Pinpoint the cell where the given text exists, returning its (X, Y) midpoint coordinate. 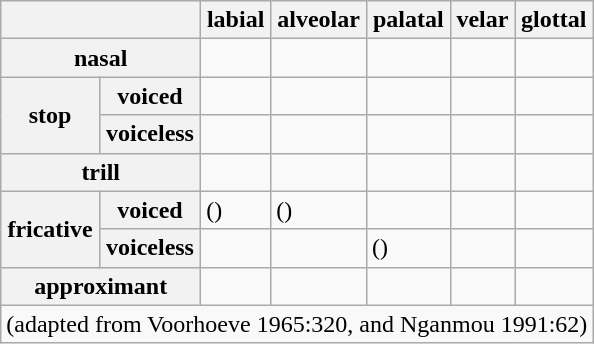
trill (101, 172)
fricative (50, 229)
velar (482, 20)
palatal (408, 20)
(adapted from Voorhoeve 1965:320, and Nganmou 1991:62) (297, 324)
alveolar (319, 20)
nasal (101, 58)
glottal (554, 20)
labial (236, 20)
stop (50, 115)
approximant (101, 286)
